Determine the [x, y] coordinate at the center of the cell enclosing the given text.  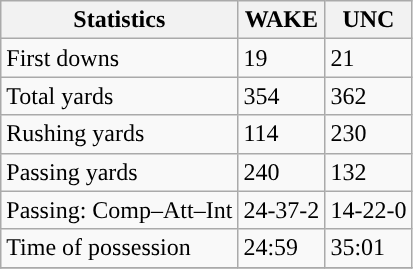
21 [368, 58]
132 [368, 172]
Passing yards [120, 172]
24-37-2 [282, 210]
24:59 [282, 248]
Rushing yards [120, 134]
35:01 [368, 248]
354 [282, 96]
230 [368, 134]
WAKE [282, 20]
Passing: Comp–Att–Int [120, 210]
19 [282, 58]
114 [282, 134]
14-22-0 [368, 210]
First downs [120, 58]
Time of possession [120, 248]
362 [368, 96]
UNC [368, 20]
240 [282, 172]
Statistics [120, 20]
Total yards [120, 96]
